Search for the cell housing the specified text and yield its [X, Y] center coordinate. 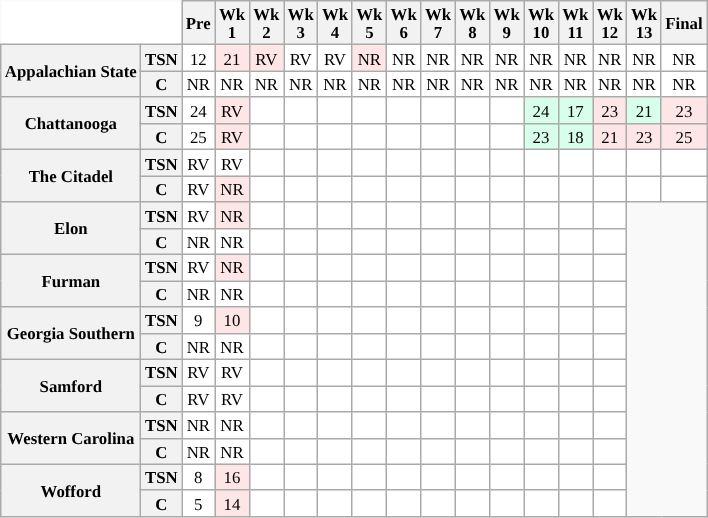
5 [198, 504]
Wk10 [541, 23]
Wk1 [232, 23]
Wk3 [301, 23]
Samford [71, 386]
Wk5 [369, 23]
Chattanooga [71, 124]
18 [575, 137]
10 [232, 320]
The Citadel [71, 176]
Wk4 [335, 23]
Furman [71, 281]
12 [198, 58]
Wofford [71, 490]
Final [684, 23]
Wk2 [266, 23]
Elon [71, 228]
Wk11 [575, 23]
Wk6 [404, 23]
Wk9 [507, 23]
8 [198, 477]
Pre [198, 23]
17 [575, 111]
16 [232, 477]
Wk8 [472, 23]
9 [198, 320]
Wk13 [644, 23]
14 [232, 504]
Appalachian State [71, 71]
Georgia Southern [71, 333]
Western Carolina [71, 438]
Wk12 [610, 23]
Wk7 [438, 23]
